Search for the cell housing the specified text and yield its (X, Y) center coordinate. 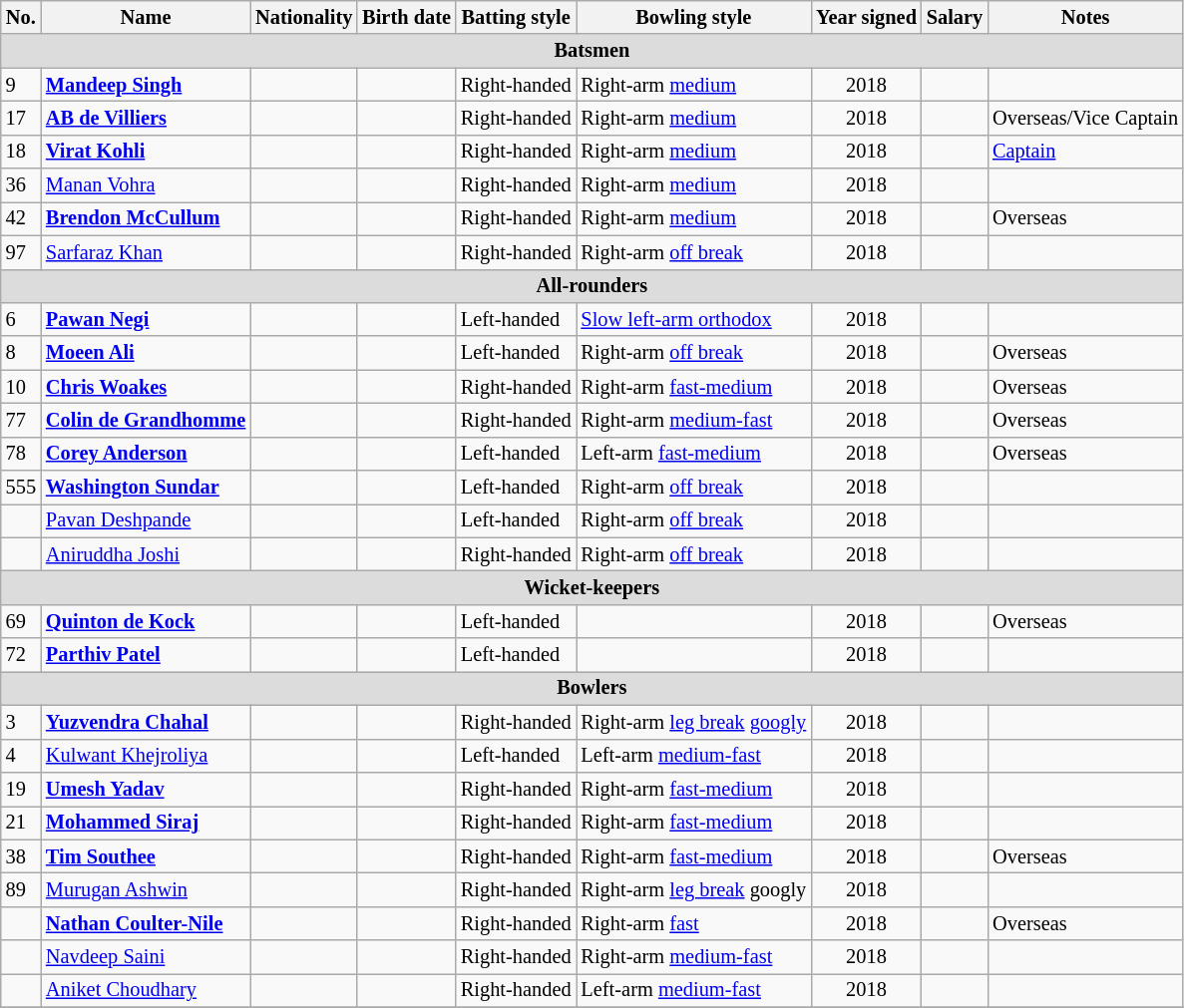
3 (21, 722)
18 (21, 152)
19 (21, 789)
Murugan Ashwin (146, 889)
Name (146, 17)
Overseas/Vice Captain (1085, 118)
AB de Villiers (146, 118)
17 (21, 118)
Birth date (407, 17)
Mohammed Siraj (146, 823)
Manan Vohra (146, 185)
Moeen Ali (146, 353)
6 (21, 319)
Yuzvendra Chahal (146, 722)
69 (21, 621)
Washington Sundar (146, 488)
Aniket Choudhary (146, 990)
Notes (1085, 17)
42 (21, 218)
89 (21, 889)
All-rounders (592, 286)
Year signed (866, 17)
Right-arm fast (694, 923)
Wicket-keepers (592, 587)
Pavan Deshpande (146, 520)
97 (21, 252)
38 (21, 856)
4 (21, 756)
Chris Woakes (146, 387)
Slow left-arm orthodox (694, 319)
72 (21, 655)
Umesh Yadav (146, 789)
Bowling style (694, 17)
555 (21, 488)
8 (21, 353)
Quinton de Kock (146, 621)
Nathan Coulter-Nile (146, 923)
78 (21, 454)
Nationality (303, 17)
36 (21, 185)
9 (21, 85)
Corey Anderson (146, 454)
Batsmen (592, 51)
Left-arm fast-medium (694, 454)
Mandeep Singh (146, 85)
Captain (1085, 152)
Batting style (517, 17)
Navdeep Saini (146, 957)
Pawan Negi (146, 319)
Kulwant Khejroliya (146, 756)
Brendon McCullum (146, 218)
Aniruddha Joshi (146, 554)
Salary (955, 17)
21 (21, 823)
Tim Southee (146, 856)
Sarfaraz Khan (146, 252)
Virat Kohli (146, 152)
10 (21, 387)
77 (21, 420)
No. (21, 17)
Colin de Grandhomme (146, 420)
Parthiv Patel (146, 655)
Bowlers (592, 688)
